Capture the cell that displays the provided text and extract its (x, y) central coordinate. 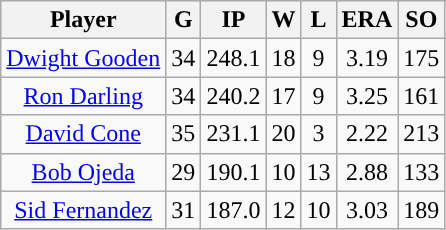
W (284, 20)
240.2 (234, 96)
2.88 (367, 172)
213 (422, 134)
Sid Fernandez (84, 210)
133 (422, 172)
G (184, 20)
3 (318, 134)
161 (422, 96)
SO (422, 20)
Bob Ojeda (84, 172)
3.19 (367, 58)
Dwight Gooden (84, 58)
190.1 (234, 172)
L (318, 20)
189 (422, 210)
3.03 (367, 210)
17 (284, 96)
175 (422, 58)
18 (284, 58)
ERA (367, 20)
Player (84, 20)
12 (284, 210)
IP (234, 20)
31 (184, 210)
29 (184, 172)
David Cone (84, 134)
Ron Darling (84, 96)
35 (184, 134)
20 (284, 134)
2.22 (367, 134)
248.1 (234, 58)
187.0 (234, 210)
13 (318, 172)
231.1 (234, 134)
3.25 (367, 96)
